Identify which cell holds the provided text, then report its (x, y) central coordinate. 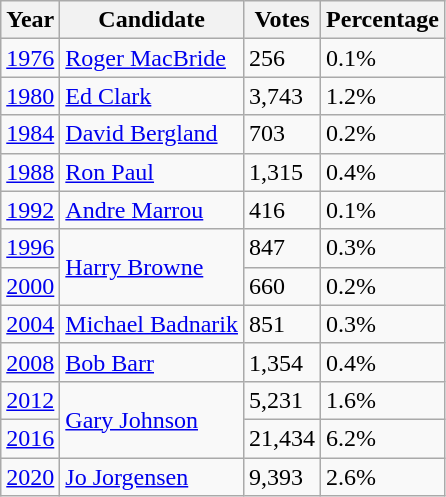
2016 (30, 438)
2.6% (383, 477)
Candidate (152, 20)
Roger MacBride (152, 58)
1,315 (282, 172)
851 (282, 324)
256 (282, 58)
21,434 (282, 438)
Michael Badnarik (152, 324)
Bob Barr (152, 362)
2020 (30, 477)
2000 (30, 286)
2004 (30, 324)
David Bergland (152, 134)
Harry Browne (152, 267)
1992 (30, 210)
2008 (30, 362)
660 (282, 286)
1988 (30, 172)
1996 (30, 248)
1.6% (383, 400)
1976 (30, 58)
703 (282, 134)
Percentage (383, 20)
9,393 (282, 477)
2012 (30, 400)
Gary Johnson (152, 419)
1980 (30, 96)
5,231 (282, 400)
Votes (282, 20)
3,743 (282, 96)
Ron Paul (152, 172)
416 (282, 210)
Year (30, 20)
Ed Clark (152, 96)
1984 (30, 134)
1.2% (383, 96)
847 (282, 248)
Andre Marrou (152, 210)
1,354 (282, 362)
Jo Jorgensen (152, 477)
6.2% (383, 438)
